Scan for the cell matching the given text and deliver its (x, y) coordinate at center. 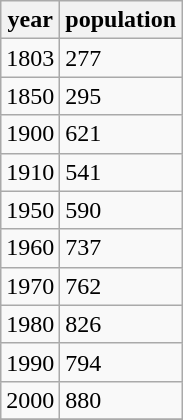
1850 (30, 96)
1970 (30, 286)
277 (121, 58)
1960 (30, 248)
year (30, 20)
880 (121, 400)
1950 (30, 210)
762 (121, 286)
1990 (30, 362)
590 (121, 210)
295 (121, 96)
1980 (30, 324)
737 (121, 248)
1910 (30, 172)
population (121, 20)
794 (121, 362)
1803 (30, 58)
2000 (30, 400)
826 (121, 324)
621 (121, 134)
1900 (30, 134)
541 (121, 172)
